Output the [X, Y] coordinate of the center of the cell containing the given text.  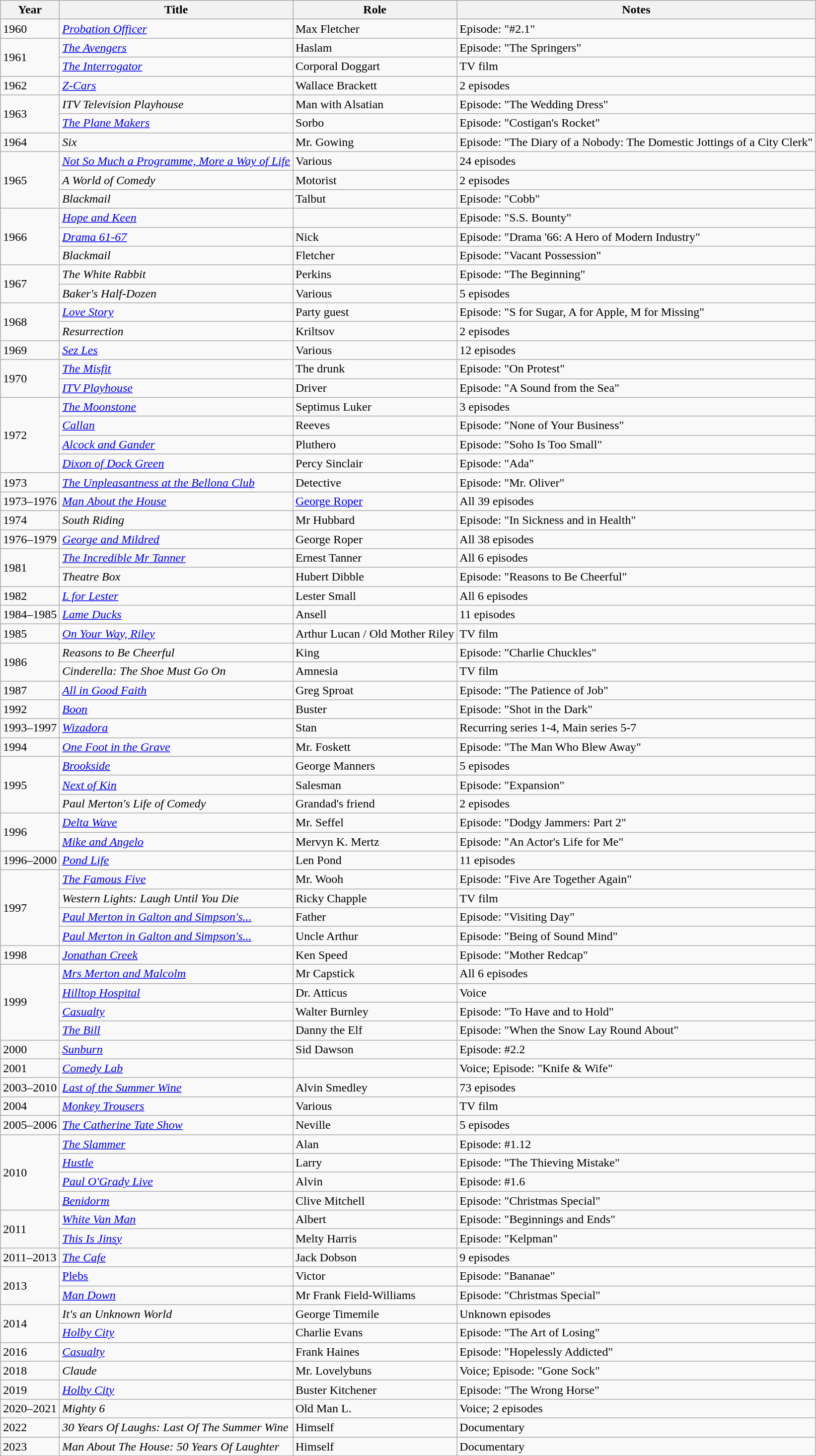
2020–2021 [30, 1408]
Drama 61-67 [176, 237]
Jonathan Creek [176, 955]
Driver [375, 388]
Clive Mitchell [375, 1201]
Episode: "Cobb" [636, 199]
Mrs Merton and Malcolm [176, 974]
Mr. Lovelybuns [375, 1371]
Episode: "Visiting Day" [636, 917]
Episode: "Ada" [636, 463]
South Riding [176, 520]
Voice; 2 episodes [636, 1408]
Episode: "Shot in the Dark" [636, 709]
1973 [30, 482]
All 38 episodes [636, 539]
Episode: "When the Snow Lay Round About" [636, 1030]
Title [176, 10]
Callan [176, 426]
Arthur Lucan / Old Mother Riley [375, 634]
Baker's Half-Dozen [176, 293]
3 episodes [636, 407]
Pond Life [176, 861]
Episode: "Hopelessly Addicted" [636, 1352]
Monkey Trousers [176, 1106]
Role [375, 10]
2014 [30, 1323]
1965 [30, 180]
Hope and Keen [176, 218]
Z-Cars [176, 85]
1961 [30, 57]
Hubert Dibble [375, 577]
Man About the House [176, 501]
The Avengers [176, 48]
Walter Burnley [375, 1012]
ITV Television Playhouse [176, 104]
1996 [30, 832]
1966 [30, 236]
This Is Jinsy [176, 1238]
One Foot in the Grave [176, 747]
The Misfit [176, 369]
1998 [30, 955]
Episode: "The Thieving Mistake" [636, 1163]
Plebs [176, 1276]
Voice; Episode: "Gone Sock" [636, 1371]
George Manners [375, 766]
Lame Ducks [176, 615]
Brookside [176, 766]
1995 [30, 785]
Unknown episodes [636, 1314]
L for Lester [176, 596]
Wallace Brackett [375, 85]
1996–2000 [30, 861]
Mr. Wooh [375, 879]
The Catherine Tate Show [176, 1125]
2013 [30, 1286]
Old Man L. [375, 1408]
Sez Les [176, 350]
Episode: "Kelpman" [636, 1238]
30 Years Of Laughs: Last Of The Summer Wine [176, 1427]
Episode: "None of Your Business" [636, 426]
The Unpleasantness at the Bellona Club [176, 482]
It's an Unknown World [176, 1314]
Episode: "The Springers" [636, 48]
Reeves [375, 426]
1994 [30, 747]
1973–1976 [30, 501]
1976–1979 [30, 539]
Greg Sproat [375, 690]
The Interrogator [176, 67]
Episode: "The Wrong Horse" [636, 1389]
The drunk [375, 369]
Comedy Lab [176, 1068]
George Timemile [375, 1314]
2023 [30, 1447]
Paul Merton's Life of Comedy [176, 803]
Episode: "The Man Who Blew Away" [636, 747]
Probation Officer [176, 29]
Episode: "Mother Redcap" [636, 955]
Alvin Smedley [375, 1087]
1964 [30, 142]
Wizadora [176, 728]
Salesman [375, 785]
Episode: "Beginnings and Ends" [636, 1220]
Voice [636, 993]
Year [30, 10]
1985 [30, 634]
1968 [30, 322]
2000 [30, 1049]
1967 [30, 284]
Lester Small [375, 596]
Mr. Foskett [375, 747]
Charlie Evans [375, 1333]
Alan [375, 1144]
Episode: "Vacant Possession" [636, 256]
Mike and Angelo [176, 842]
Episode: "Expansion" [636, 785]
Dixon of Dock Green [176, 463]
The Bill [176, 1030]
2003–2010 [30, 1087]
The Plane Makers [176, 123]
A World of Comedy [176, 180]
Episode: "Mr. Oliver" [636, 482]
Mighty 6 [176, 1408]
Episode: "S.S. Bounty" [636, 218]
1987 [30, 690]
Man with Alsatian [375, 104]
The Moonstone [176, 407]
Amnesia [375, 671]
Mr Hubbard [375, 520]
1982 [30, 596]
Episode: "Five Are Together Again" [636, 879]
Percy Sinclair [375, 463]
Episode: "A Sound from the Sea" [636, 388]
1986 [30, 662]
Benidorm [176, 1201]
Episode: "Being of Sound Mind" [636, 936]
Septimus Luker [375, 407]
Albert [375, 1220]
Episode: #1.6 [636, 1182]
Episode: "Bananae" [636, 1276]
Len Pond [375, 861]
Episode: "The Beginning" [636, 275]
White Van Man [176, 1220]
Reasons to Be Cheerful [176, 653]
Claude [176, 1371]
Buster [375, 709]
Last of the Summer Wine [176, 1087]
Episode: "Soho Is Too Small" [636, 444]
Episode: "To Have and to Hold" [636, 1012]
Ricky Chapple [375, 898]
2001 [30, 1068]
1970 [30, 378]
Grandad's friend [375, 803]
Episode: "Costigan's Rocket" [636, 123]
George and Mildred [176, 539]
Cinderella: The Shoe Must Go On [176, 671]
Recurring series 1-4, Main series 5-7 [636, 728]
9 episodes [636, 1257]
2011 [30, 1229]
2019 [30, 1389]
Love Story [176, 312]
1962 [30, 85]
1974 [30, 520]
The Slammer [176, 1144]
Kriltsov [375, 331]
Neville [375, 1125]
Mr. Gowing [375, 142]
Ken Speed [375, 955]
Episode: "Reasons to Be Cheerful" [636, 577]
Episode: "Dodgy Jammers: Part 2" [636, 822]
Danny the Elf [375, 1030]
Episode: "S for Sugar, A for Apple, M for Missing" [636, 312]
1969 [30, 350]
The Cafe [176, 1257]
Sid Dawson [375, 1049]
Man Down [176, 1295]
Delta Wave [176, 822]
Episode: "The Diary of a Nobody: The Domestic Jottings of a City Clerk" [636, 142]
Uncle Arthur [375, 936]
Melty Harris [375, 1238]
Party guest [375, 312]
Next of Kin [176, 785]
12 episodes [636, 350]
Mr. Seffel [375, 822]
1960 [30, 29]
Buster Kitchener [375, 1389]
Hustle [176, 1163]
Sunburn [176, 1049]
Alcock and Gander [176, 444]
Episode: "In Sickness and in Health" [636, 520]
All in Good Faith [176, 690]
2011–2013 [30, 1257]
2004 [30, 1106]
Mervyn K. Mertz [375, 842]
Boon [176, 709]
King [375, 653]
Haslam [375, 48]
Episode: "The Wedding Dress" [636, 104]
1993–1997 [30, 728]
Frank Haines [375, 1352]
Episode: "On Protest" [636, 369]
Episode: #1.12 [636, 1144]
Man About The House: 50 Years Of Laughter [176, 1447]
Pluthero [375, 444]
Perkins [375, 275]
Larry [375, 1163]
Episode: "An Actor's Life for Me" [636, 842]
Detective [375, 482]
Fletcher [375, 256]
Ansell [375, 615]
Mr Capstick [375, 974]
2010 [30, 1172]
1999 [30, 1002]
On Your Way, Riley [176, 634]
Mr Frank Field-Williams [375, 1295]
Episode: "The Patience of Job" [636, 690]
Dr. Atticus [375, 993]
Corporal Doggart [375, 67]
Paul O'Grady Live [176, 1182]
Hilltop Hospital [176, 993]
2018 [30, 1371]
Resurrection [176, 331]
Notes [636, 10]
1972 [30, 435]
The White Rabbit [176, 275]
Episode: #2.2 [636, 1049]
Western Lights: Laugh Until You Die [176, 898]
Alvin [375, 1182]
73 episodes [636, 1087]
The Famous Five [176, 879]
Episode: "Charlie Chuckles" [636, 653]
Victor [375, 1276]
Six [176, 142]
Voice; Episode: "Knife & Wife" [636, 1068]
Nick [375, 237]
ITV Playhouse [176, 388]
2016 [30, 1352]
2005–2006 [30, 1125]
Episode: "#2.1" [636, 29]
Max Fletcher [375, 29]
Not So Much a Programme, More a Way of Life [176, 161]
Sorbo [375, 123]
1981 [30, 568]
1992 [30, 709]
1997 [30, 908]
24 episodes [636, 161]
The Incredible Mr Tanner [176, 558]
1963 [30, 114]
Ernest Tanner [375, 558]
Talbut [375, 199]
Episode: "Drama '66: A Hero of Modern Industry" [636, 237]
1984–1985 [30, 615]
Episode: "The Art of Losing" [636, 1333]
Father [375, 917]
Jack Dobson [375, 1257]
Stan [375, 728]
All 39 episodes [636, 501]
Motorist [375, 180]
2022 [30, 1427]
Theatre Box [176, 577]
